Identify which cell holds the provided text, then report its [x, y] central coordinate. 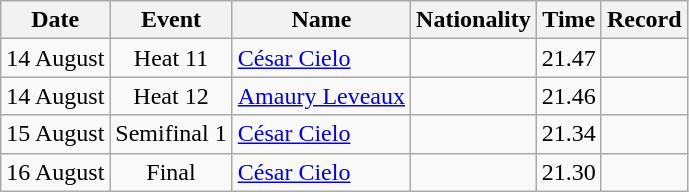
Name [321, 20]
Heat 11 [171, 58]
21.46 [568, 96]
15 August [56, 134]
Amaury Leveaux [321, 96]
Record [644, 20]
Final [171, 172]
21.47 [568, 58]
Heat 12 [171, 96]
Event [171, 20]
Nationality [474, 20]
Semifinal 1 [171, 134]
Date [56, 20]
21.34 [568, 134]
Time [568, 20]
21.30 [568, 172]
16 August [56, 172]
